Pinpoint the cell where the given text exists, returning its (x, y) midpoint coordinate. 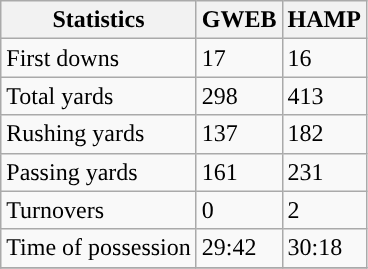
First downs (99, 58)
16 (324, 58)
Statistics (99, 20)
Rushing yards (99, 134)
161 (239, 172)
413 (324, 96)
137 (239, 134)
298 (239, 96)
Turnovers (99, 210)
Time of possession (99, 248)
Total yards (99, 96)
GWEB (239, 20)
Passing yards (99, 172)
231 (324, 172)
0 (239, 210)
17 (239, 58)
29:42 (239, 248)
182 (324, 134)
HAMP (324, 20)
2 (324, 210)
30:18 (324, 248)
